Detect which cell encompasses the target text, then output its [x, y] center coordinate. 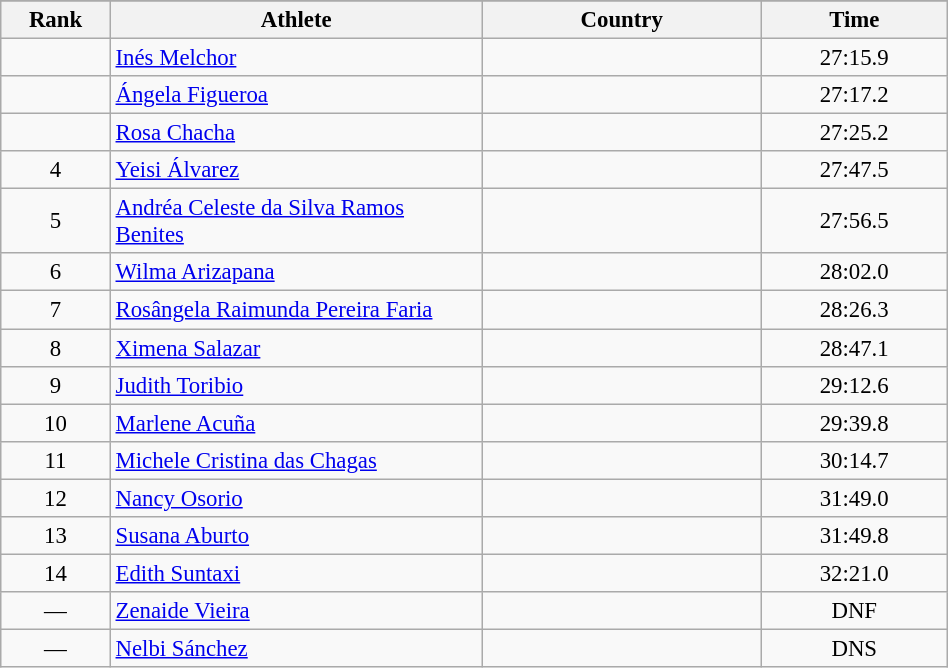
31:49.8 [854, 536]
Zenaide Vieira [296, 611]
Ximena Salazar [296, 348]
Susana Aburto [296, 536]
28:47.1 [854, 348]
Inés Melchor [296, 58]
Rosa Chacha [296, 133]
32:21.0 [854, 573]
Andréa Celeste da Silva Ramos Benites [296, 222]
30:14.7 [854, 460]
27:17.2 [854, 95]
Wilma Arizapana [296, 273]
Judith Toribio [296, 385]
27:47.5 [854, 170]
31:49.0 [854, 498]
6 [56, 273]
Rosângela Raimunda Pereira Faria [296, 310]
Michele Cristina das Chagas [296, 460]
28:02.0 [854, 273]
4 [56, 170]
29:12.6 [854, 385]
28:26.3 [854, 310]
11 [56, 460]
27:25.2 [854, 133]
Time [854, 20]
8 [56, 348]
13 [56, 536]
Marlene Acuña [296, 423]
27:56.5 [854, 222]
Athlete [296, 20]
Ángela Figueroa [296, 95]
9 [56, 385]
12 [56, 498]
7 [56, 310]
Country [622, 20]
Nelbi Sánchez [296, 648]
Nancy Osorio [296, 498]
10 [56, 423]
Rank [56, 20]
Yeisi Álvarez [296, 170]
27:15.9 [854, 58]
Edith Suntaxi [296, 573]
14 [56, 573]
29:39.8 [854, 423]
5 [56, 222]
DNS [854, 648]
DNF [854, 611]
